Return the [x, y] coordinate for the center point of the cell that contains the specified text.  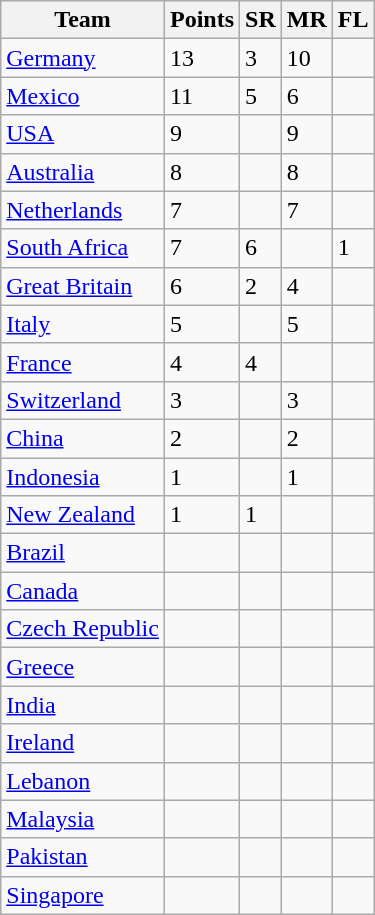
Greece [83, 667]
South Africa [83, 248]
Ireland [83, 743]
Pakistan [83, 857]
11 [202, 96]
Singapore [83, 895]
France [83, 362]
MR [306, 20]
Team [83, 20]
Canada [83, 591]
SR [261, 20]
India [83, 705]
China [83, 438]
13 [202, 58]
Points [202, 20]
Mexico [83, 96]
Czech Republic [83, 629]
New Zealand [83, 515]
Great Britain [83, 286]
Indonesia [83, 477]
Italy [83, 324]
Switzerland [83, 400]
Malaysia [83, 819]
Brazil [83, 553]
USA [83, 134]
Lebanon [83, 781]
Australia [83, 172]
FL [353, 20]
Netherlands [83, 210]
Germany [83, 58]
10 [306, 58]
